Identify which cell holds the provided text, then report its [X, Y] central coordinate. 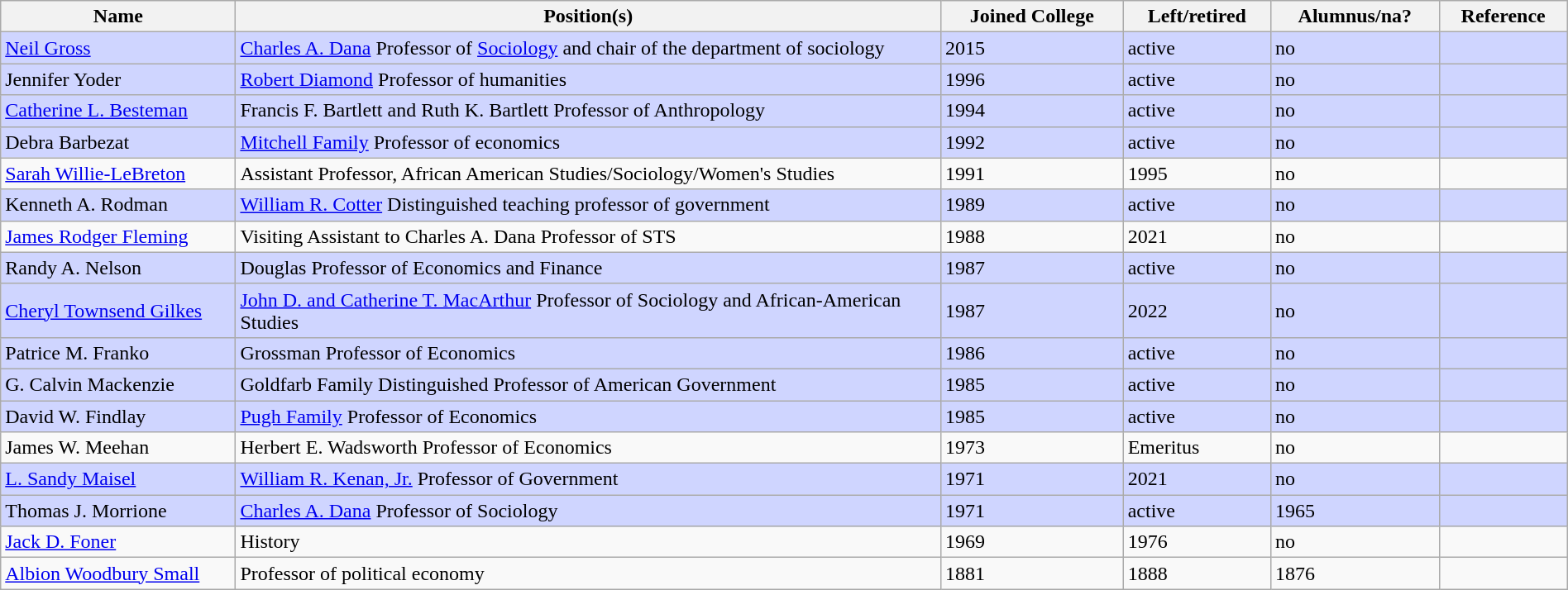
Kenneth A. Rodman [118, 205]
Grossman Professor of Economics [589, 353]
1881 [1032, 573]
Charles A. Dana Professor of Sociology and chair of the department of sociology [589, 48]
Left/retired [1197, 17]
1995 [1197, 174]
Robert Diamond Professor of humanities [589, 79]
James W. Meehan [118, 448]
Douglas Professor of Economics and Finance [589, 268]
Debra Barbezat [118, 142]
Mitchell Family Professor of economics [589, 142]
Catherine L. Besteman [118, 111]
Randy A. Nelson [118, 268]
William R. Cotter Distinguished teaching professor of government [589, 205]
John D. and Catherine T. MacArthur Professor of Sociology and African-American Studies [589, 311]
William R. Kenan, Jr. Professor of Government [589, 479]
1996 [1032, 79]
Visiting Assistant to Charles A. Dana Professor of STS [589, 236]
Patrice M. Franko [118, 353]
Name [118, 17]
Charles A. Dana Professor of Sociology [589, 511]
1988 [1032, 236]
Thomas J. Morrione [118, 511]
1888 [1197, 573]
Joined College [1032, 17]
1976 [1197, 542]
L. Sandy Maisel [118, 479]
1992 [1032, 142]
Reference [1503, 17]
2022 [1197, 311]
1969 [1032, 542]
Francis F. Bartlett and Ruth K. Bartlett Professor of Anthropology [589, 111]
G. Calvin Mackenzie [118, 384]
Herbert E. Wadsworth Professor of Economics [589, 448]
Assistant Professor, African American Studies/Sociology/Women's Studies [589, 174]
1994 [1032, 111]
1973 [1032, 448]
Professor of political economy [589, 573]
Emeritus [1197, 448]
Neil Gross [118, 48]
David W. Findlay [118, 416]
Sarah Willie-LeBreton [118, 174]
Cheryl Townsend Gilkes [118, 311]
1965 [1355, 511]
Position(s) [589, 17]
2015 [1032, 48]
Jennifer Yoder [118, 79]
1989 [1032, 205]
1986 [1032, 353]
Pugh Family Professor of Economics [589, 416]
James Rodger Fleming [118, 236]
Goldfarb Family Distinguished Professor of American Government [589, 384]
Alumnus/na? [1355, 17]
History [589, 542]
Jack D. Foner [118, 542]
Albion Woodbury Small [118, 573]
1876 [1355, 573]
1991 [1032, 174]
